Pinpoint the cell where the given text exists, returning its (X, Y) midpoint coordinate. 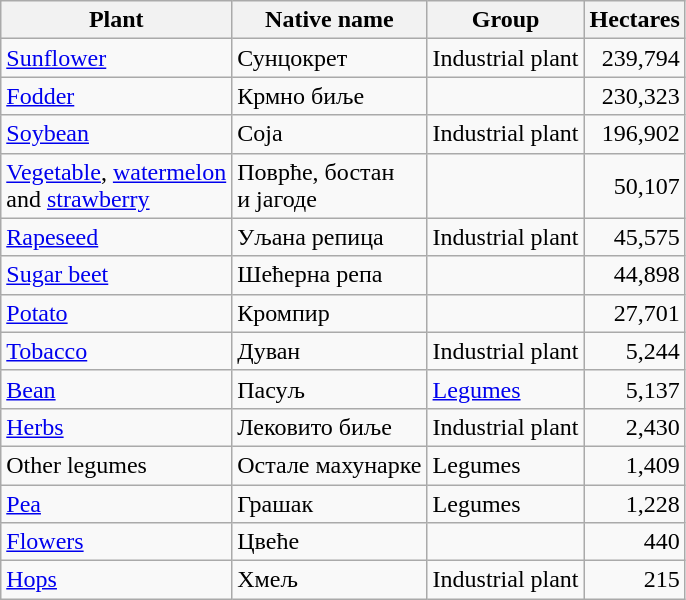
Vegetable, watermelonand strawberry (116, 186)
1,409 (634, 465)
230,323 (634, 96)
Hectares (634, 20)
Sunflower (116, 58)
Soybean (116, 134)
Bean (116, 389)
Hops (116, 580)
Herbs (116, 427)
2,430 (634, 427)
45,575 (634, 237)
Хмељ (330, 580)
Potato (116, 313)
27,701 (634, 313)
Native name (330, 20)
44,898 (634, 275)
Сунцокрет (330, 58)
Крмно биље (330, 96)
Sugar beet (116, 275)
215 (634, 580)
239,794 (634, 58)
Пасуљ (330, 389)
Tobacco (116, 351)
Other legumes (116, 465)
196,902 (634, 134)
Fodder (116, 96)
Цвеће (330, 542)
Уљана репица (330, 237)
Лековито биље (330, 427)
Plant (116, 20)
Rapeseed (116, 237)
Грашак (330, 503)
Flowers (116, 542)
Дуван (330, 351)
Кромпир (330, 313)
Поврће, бостани јагоде (330, 186)
5,137 (634, 389)
50,107 (634, 186)
Соја (330, 134)
Шећерна репа (330, 275)
Group (506, 20)
5,244 (634, 351)
Остале махунарке (330, 465)
Pea (116, 503)
1,228 (634, 503)
440 (634, 542)
